Pinpoint the cell where the given text exists, returning its (X, Y) midpoint coordinate. 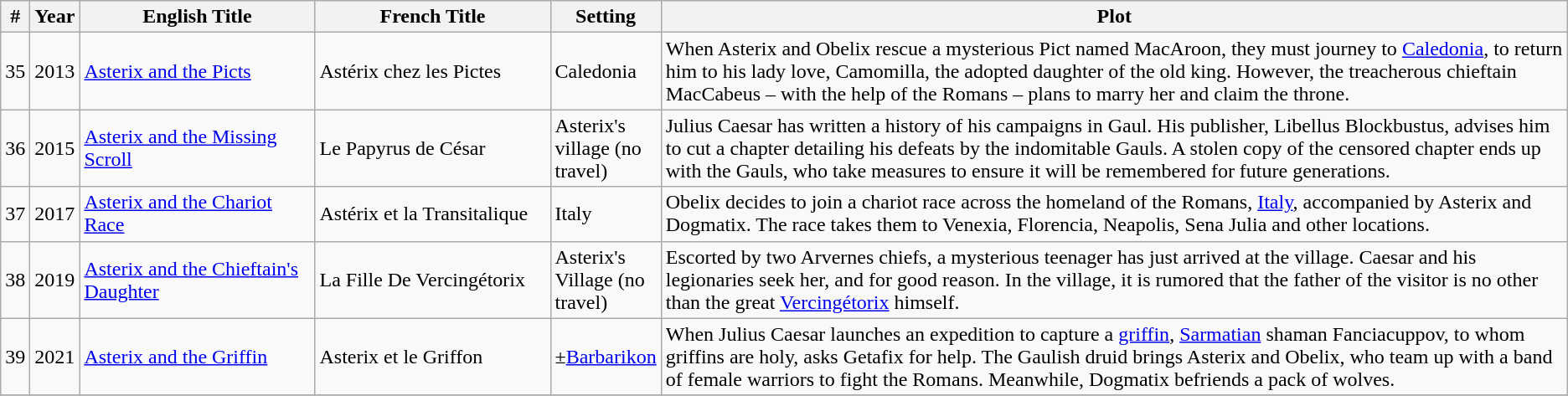
Asterix and the Chariot Race (198, 214)
La Fille De Vercingétorix (432, 280)
Plot (1114, 17)
±Barbarikon (606, 357)
39 (15, 357)
Asterix and the Chieftain's Daughter (198, 280)
Asterix and the Missing Scroll (198, 148)
English Title (198, 17)
38 (15, 280)
Setting (606, 17)
Asterix and the Picts (198, 71)
Astérix et la Transitalique (432, 214)
35 (15, 71)
36 (15, 148)
Asterix et le Griffon (432, 357)
Le Papyrus de César (432, 148)
37 (15, 214)
2015 (55, 148)
Caledonia (606, 71)
French Title (432, 17)
2019 (55, 280)
2013 (55, 71)
Asterix and the Griffin (198, 357)
Astérix chez les Pictes (432, 71)
Asterix's Village (no travel) (606, 280)
Asterix's village (no travel) (606, 148)
2021 (55, 357)
2017 (55, 214)
Italy (606, 214)
# (15, 17)
Year (55, 17)
